Locate the cell with the specified text and output its (X, Y) center coordinate. 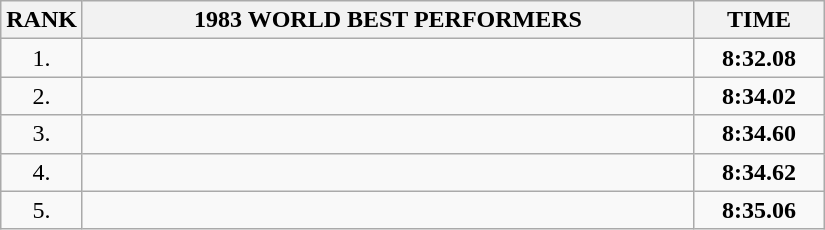
2. (42, 96)
8:34.60 (760, 134)
5. (42, 210)
3. (42, 134)
8:34.02 (760, 96)
RANK (42, 20)
1. (42, 58)
4. (42, 172)
8:32.08 (760, 58)
TIME (760, 20)
8:34.62 (760, 172)
8:35.06 (760, 210)
1983 WORLD BEST PERFORMERS (388, 20)
